Search for the cell housing the specified text and yield its (x, y) center coordinate. 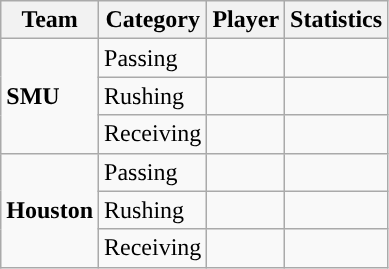
Houston (50, 210)
Category (153, 20)
Statistics (336, 20)
Team (50, 20)
SMU (50, 96)
Player (246, 20)
